Determine the (X, Y) coordinate at the center of the cell enclosing the given text.  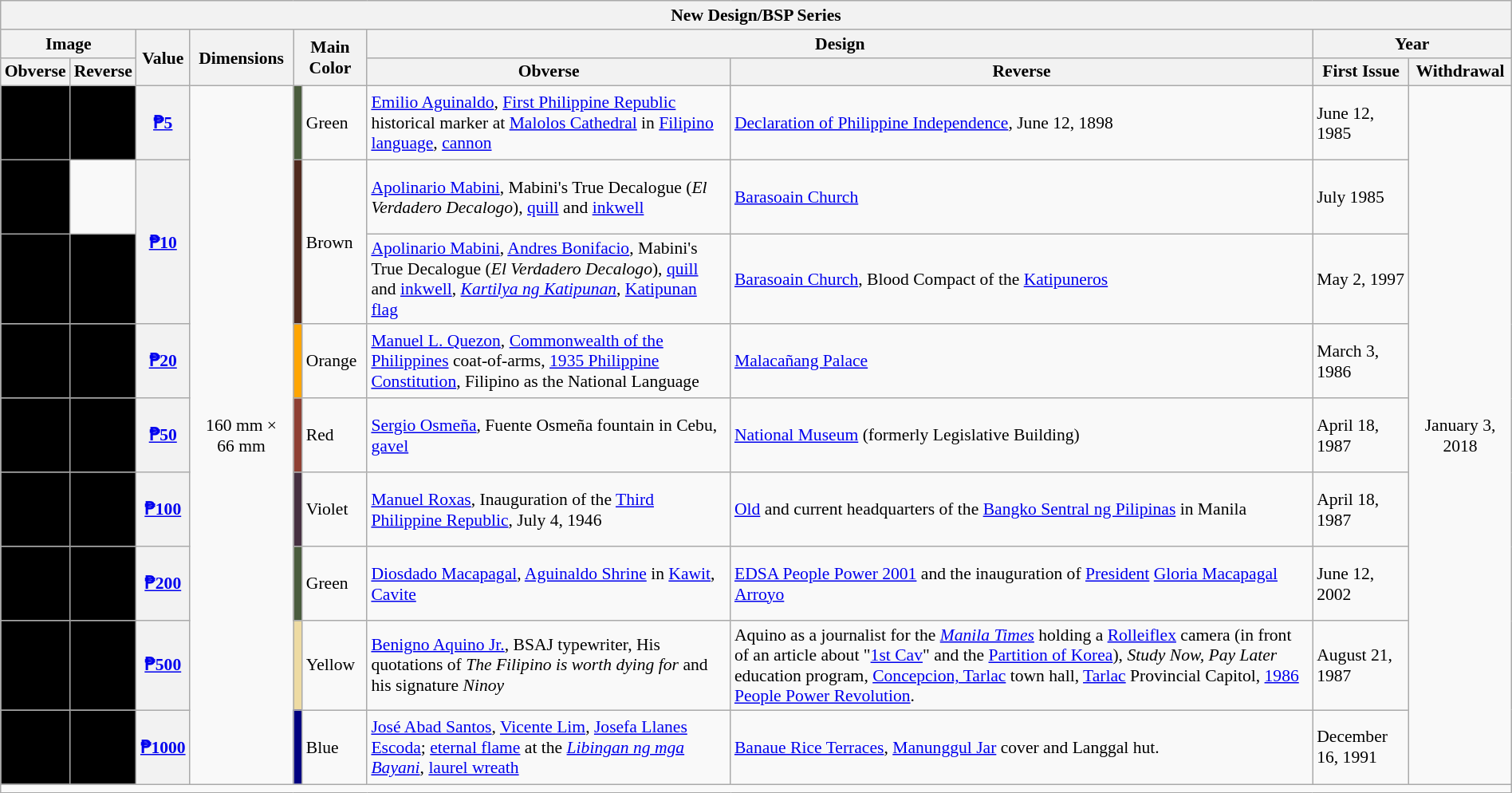
Manuel Roxas, Inauguration of the Third Philippine Republic, July 4, 1946 (549, 509)
May 2, 1997 (1360, 279)
Barasoain Church, Blood Compact of the Katipuneros (1022, 279)
Violet (335, 509)
Sergio Osmeña, Fuente Osmeña fountain in Cebu, gavel (549, 436)
Dimensions (242, 57)
Apolinario Mabini, Andres Bonifacio, Mabini's True Decalogue (El Verdadero Decalogo), quill and inkwell, Kartilya ng Katipunan, Katipunan flag (549, 279)
January 3, 2018 (1460, 436)
Apolinario Mabini, Mabini's True Decalogue (El Verdadero Decalogo), quill and inkwell (549, 198)
March 3, 1986 (1360, 361)
Withdrawal (1460, 72)
₱200 (163, 584)
₱10 (163, 243)
December 16, 1991 (1360, 747)
₱20 (163, 361)
Benigno Aquino Jr., BSAJ typewriter, His quotations of The Filipino is worth dying for and his signature Ninoy (549, 665)
Manuel L. Quezon, Commonwealth of the Philippines coat-of-arms, 1935 Philippine Constitution, Filipino as the National Language (549, 361)
Barasoain Church (1022, 198)
Orange (335, 361)
August 21, 1987 (1360, 665)
Banaue Rice Terraces, Manunggul Jar cover and Langgal hut. (1022, 747)
José Abad Santos, Vicente Lim, Josefa Llanes Escoda; eternal flame at the Libingan ng mga Bayani, laurel wreath (549, 747)
June 12, 2002 (1360, 584)
Main Color (330, 57)
Yellow (335, 665)
160 mm × 66 mm (242, 436)
Blue (335, 747)
Malacañang Palace (1022, 361)
Diosdado Macapagal, Aguinaldo Shrine in Kawit, Cavite (549, 584)
₱100 (163, 509)
Emilio Aguinaldo, First Philippine Republic historical marker at Malolos Cathedral in Filipino language, cannon (549, 123)
National Museum (formerly Legislative Building) (1022, 436)
Red (335, 436)
New Design/BSP Series (756, 15)
Year (1412, 43)
₱50 (163, 436)
Design (840, 43)
Image (69, 43)
Declaration of Philippine Independence, June 12, 1898 (1022, 123)
Brown (335, 243)
First Issue (1360, 72)
EDSA People Power 2001 and the inauguration of President Gloria Macapagal Arroyo (1022, 584)
₱5 (163, 123)
Value (163, 57)
₱1000 (163, 747)
Old and current headquarters of the Bangko Sentral ng Pilipinas in Manila (1022, 509)
July 1985 (1360, 198)
June 12, 1985 (1360, 123)
₱500 (163, 665)
